Pinpoint the cell where the given text exists, returning its [X, Y] midpoint coordinate. 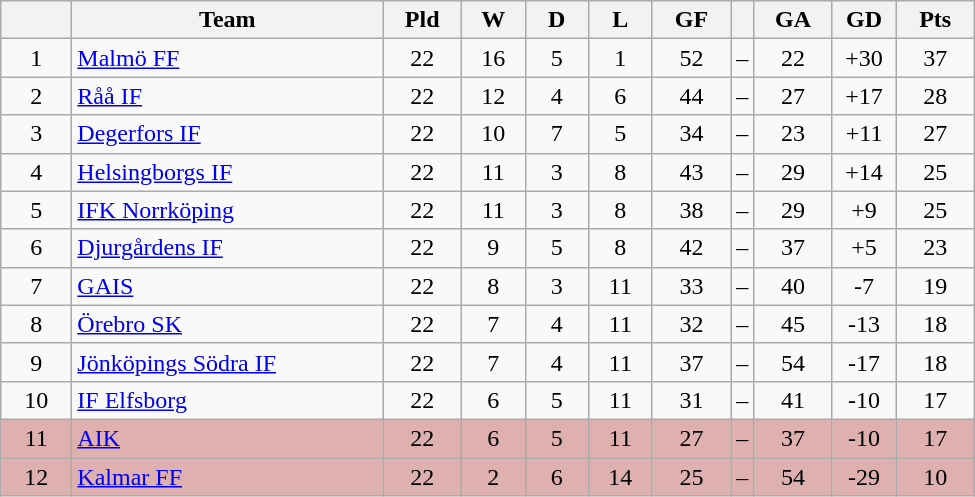
-29 [864, 477]
+11 [864, 134]
-17 [864, 362]
Råå IF [228, 96]
Malmö FF [228, 58]
GAIS [228, 286]
Pld [422, 20]
Djurgårdens IF [228, 248]
+5 [864, 248]
GA [794, 20]
31 [692, 400]
W [493, 20]
14 [621, 477]
45 [794, 324]
+9 [864, 210]
28 [936, 96]
Jönköpings Södra IF [228, 362]
AIK [228, 438]
40 [794, 286]
38 [692, 210]
-7 [864, 286]
IF Elfsborg [228, 400]
L [621, 20]
GD [864, 20]
33 [692, 286]
Kalmar FF [228, 477]
Degerfors IF [228, 134]
34 [692, 134]
42 [692, 248]
GF [692, 20]
16 [493, 58]
43 [692, 172]
19 [936, 286]
+14 [864, 172]
Helsingborgs IF [228, 172]
D [557, 20]
Team [228, 20]
32 [692, 324]
Örebro SK [228, 324]
IFK Norrköping [228, 210]
+30 [864, 58]
44 [692, 96]
52 [692, 58]
-13 [864, 324]
Pts [936, 20]
41 [794, 400]
+17 [864, 96]
